Find where the given text appears and provide that cell's center as [x, y] coordinate. 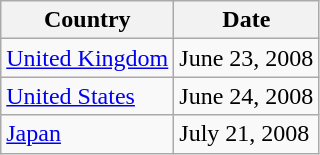
Japan [88, 134]
Date [246, 20]
Country [88, 20]
June 24, 2008 [246, 96]
June 23, 2008 [246, 58]
United Kingdom [88, 58]
July 21, 2008 [246, 134]
United States [88, 96]
